Search for the cell housing the specified text and yield its (x, y) center coordinate. 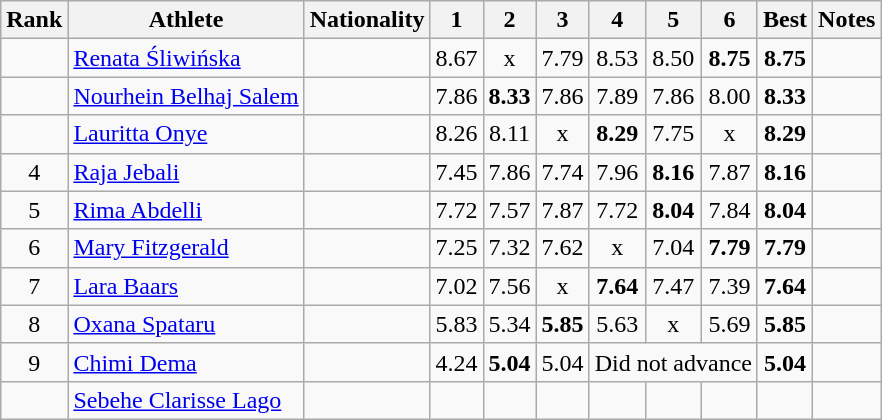
Sebehe Clarisse Lago (186, 400)
5.34 (510, 324)
Lara Baars (186, 286)
Oxana Spataru (186, 324)
8.50 (673, 58)
8.26 (456, 134)
2 (510, 20)
7.84 (729, 210)
7.74 (562, 172)
Nourhein Belhaj Salem (186, 96)
Nationality (367, 20)
Athlete (186, 20)
Chimi Dema (186, 362)
8 (34, 324)
5.69 (729, 324)
7 (34, 286)
Best (784, 20)
4.24 (456, 362)
Notes (847, 20)
7.47 (673, 286)
8.00 (729, 96)
7.56 (510, 286)
Raja Jebali (186, 172)
Mary Fitzgerald (186, 248)
Lauritta Onye (186, 134)
7.89 (617, 96)
8.11 (510, 134)
9 (34, 362)
7.32 (510, 248)
5.63 (617, 324)
7.02 (456, 286)
7.96 (617, 172)
8.67 (456, 58)
Rank (34, 20)
7.57 (510, 210)
7.75 (673, 134)
8.53 (617, 58)
3 (562, 20)
7.45 (456, 172)
7.25 (456, 248)
7.04 (673, 248)
Did not advance (673, 362)
5.83 (456, 324)
7.62 (562, 248)
7.39 (729, 286)
1 (456, 20)
Renata Śliwińska (186, 58)
Rima Abdelli (186, 210)
